Search for the cell housing the specified text and yield its (X, Y) center coordinate. 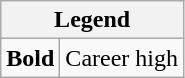
Career high (122, 58)
Legend (92, 20)
Bold (30, 58)
